Capture the cell that displays the provided text and extract its [X, Y] central coordinate. 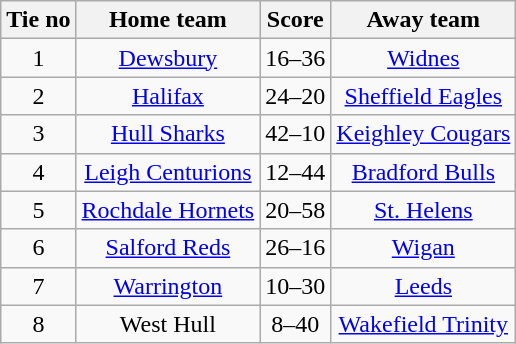
12–44 [296, 172]
Wakefield Trinity [424, 324]
8–40 [296, 324]
1 [38, 58]
Hull Sharks [168, 134]
Keighley Cougars [424, 134]
Leeds [424, 286]
6 [38, 248]
42–10 [296, 134]
Home team [168, 20]
Warrington [168, 286]
Leigh Centurions [168, 172]
Widnes [424, 58]
Rochdale Hornets [168, 210]
3 [38, 134]
Tie no [38, 20]
26–16 [296, 248]
Wigan [424, 248]
24–20 [296, 96]
West Hull [168, 324]
Bradford Bulls [424, 172]
Away team [424, 20]
Salford Reds [168, 248]
20–58 [296, 210]
2 [38, 96]
8 [38, 324]
5 [38, 210]
Halifax [168, 96]
Score [296, 20]
7 [38, 286]
10–30 [296, 286]
Dewsbury [168, 58]
St. Helens [424, 210]
16–36 [296, 58]
4 [38, 172]
Sheffield Eagles [424, 96]
